Extract the [x, y] coordinate from the center of the cell holding the provided text.  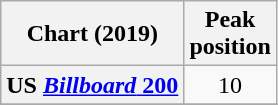
Chart (2019) [92, 34]
US Billboard 200 [92, 85]
10 [230, 85]
Peakposition [230, 34]
